Provide the [X, Y] coordinate of the cell's center where the given text is located.  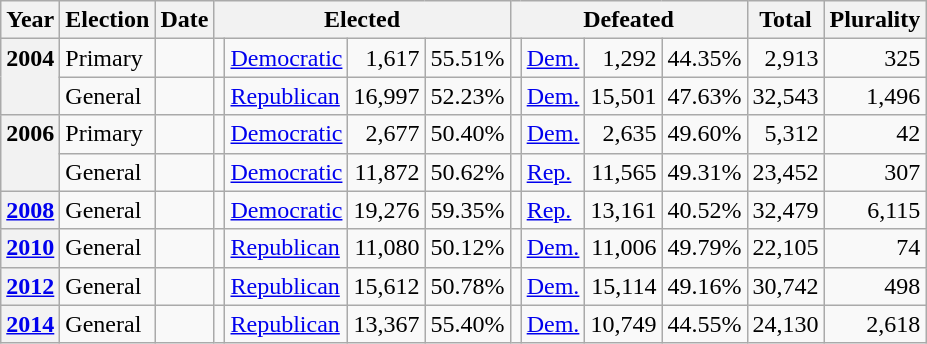
40.52% [704, 210]
1,292 [624, 58]
Year [30, 20]
13,161 [624, 210]
2,635 [624, 134]
2,913 [786, 58]
55.40% [468, 324]
44.35% [704, 58]
325 [875, 58]
23,452 [786, 172]
5,312 [786, 134]
32,543 [786, 96]
Plurality [875, 20]
Date [184, 20]
2014 [30, 324]
30,742 [786, 286]
10,749 [624, 324]
50.78% [468, 286]
15,501 [624, 96]
50.12% [468, 248]
50.40% [468, 134]
Total [786, 20]
24,130 [786, 324]
47.63% [704, 96]
49.60% [704, 134]
2,677 [386, 134]
49.16% [704, 286]
52.23% [468, 96]
307 [875, 172]
Elected [362, 20]
44.55% [704, 324]
49.79% [704, 248]
6,115 [875, 210]
11,006 [624, 248]
22,105 [786, 248]
11,080 [386, 248]
13,367 [386, 324]
59.35% [468, 210]
16,997 [386, 96]
19,276 [386, 210]
11,872 [386, 172]
1,496 [875, 96]
15,612 [386, 286]
2006 [30, 153]
42 [875, 134]
Election [108, 20]
74 [875, 248]
2008 [30, 210]
55.51% [468, 58]
498 [875, 286]
2,618 [875, 324]
50.62% [468, 172]
Defeated [628, 20]
49.31% [704, 172]
2010 [30, 248]
1,617 [386, 58]
15,114 [624, 286]
2012 [30, 286]
2004 [30, 77]
11,565 [624, 172]
32,479 [786, 210]
